Search for the cell housing the specified text and yield its [x, y] center coordinate. 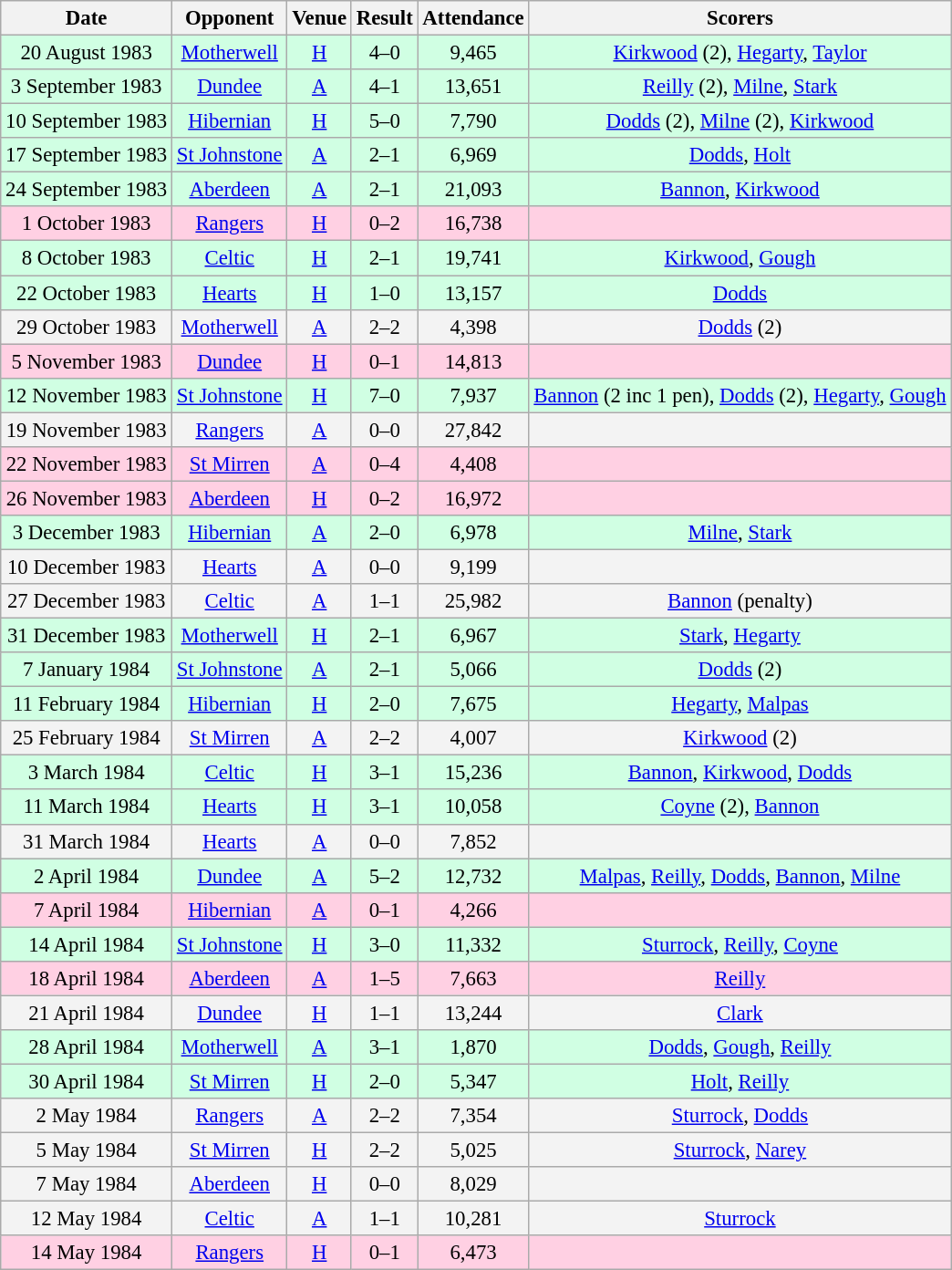
18 April 1984 [87, 979]
11,332 [473, 944]
10,058 [473, 807]
21,093 [473, 190]
5–2 [385, 876]
Kirkwood, Gough [740, 258]
7,937 [473, 395]
4–0 [385, 53]
7–0 [385, 395]
12 November 1983 [87, 395]
3–0 [385, 944]
7,852 [473, 841]
Bannon, Kirkwood, Dodds [740, 773]
6,967 [473, 636]
31 December 1983 [87, 636]
7 May 1984 [87, 1184]
21 April 1984 [87, 1013]
27,842 [473, 430]
4,007 [473, 738]
Date [87, 18]
1,870 [473, 1047]
6,969 [473, 155]
14 May 1984 [87, 1253]
28 April 1984 [87, 1047]
Reilly [740, 979]
1–0 [385, 293]
Sturrock, Dodds [740, 1116]
22 October 1983 [87, 293]
30 April 1984 [87, 1081]
16,972 [473, 498]
11 February 1984 [87, 704]
4–1 [385, 87]
7,354 [473, 1116]
Bannon (2 inc 1 pen), Dodds (2), Hegarty, Gough [740, 395]
3 September 1983 [87, 87]
20 August 1983 [87, 53]
Bannon, Kirkwood [740, 190]
6,473 [473, 1253]
7,675 [473, 704]
19 November 1983 [87, 430]
Hegarty, Malpas [740, 704]
9,199 [473, 567]
2 May 1984 [87, 1116]
Opponent [230, 18]
7,790 [473, 121]
7,663 [473, 979]
Result [385, 18]
Dodds, Holt [740, 155]
10,281 [473, 1219]
10 December 1983 [87, 567]
8,029 [473, 1184]
Sturrock, Reilly, Coyne [740, 944]
22 November 1983 [87, 464]
5,066 [473, 670]
10 September 1983 [87, 121]
1–5 [385, 979]
27 December 1983 [87, 601]
25,982 [473, 601]
16,738 [473, 224]
14,813 [473, 361]
Holt, Reilly [740, 1081]
Scorers [740, 18]
Coyne (2), Bannon [740, 807]
26 November 1983 [87, 498]
14 April 1984 [87, 944]
5–0 [385, 121]
11 March 1984 [87, 807]
12,732 [473, 876]
6,978 [473, 533]
5,025 [473, 1150]
Bannon (penalty) [740, 601]
5 May 1984 [87, 1150]
Kirkwood (2) [740, 738]
Attendance [473, 18]
12 May 1984 [87, 1219]
25 February 1984 [87, 738]
15,236 [473, 773]
31 March 1984 [87, 841]
17 September 1983 [87, 155]
Malpas, Reilly, Dodds, Bannon, Milne [740, 876]
4,398 [473, 327]
3 December 1983 [87, 533]
19,741 [473, 258]
9,465 [473, 53]
Sturrock, Narey [740, 1150]
4,266 [473, 910]
7 January 1984 [87, 670]
5 November 1983 [87, 361]
13,157 [473, 293]
0–4 [385, 464]
5,347 [473, 1081]
Milne, Stark [740, 533]
29 October 1983 [87, 327]
Dodds (2), Milne (2), Kirkwood [740, 121]
13,244 [473, 1013]
4,408 [473, 464]
8 October 1983 [87, 258]
Kirkwood (2), Hegarty, Taylor [740, 53]
Dodds [740, 293]
7 April 1984 [87, 910]
Reilly (2), Milne, Stark [740, 87]
24 September 1983 [87, 190]
13,651 [473, 87]
Dodds, Gough, Reilly [740, 1047]
Stark, Hegarty [740, 636]
Clark [740, 1013]
Sturrock [740, 1219]
2 April 1984 [87, 876]
Venue [319, 18]
1 October 1983 [87, 224]
3 March 1984 [87, 773]
